Search for the cell housing the specified text and yield its [X, Y] center coordinate. 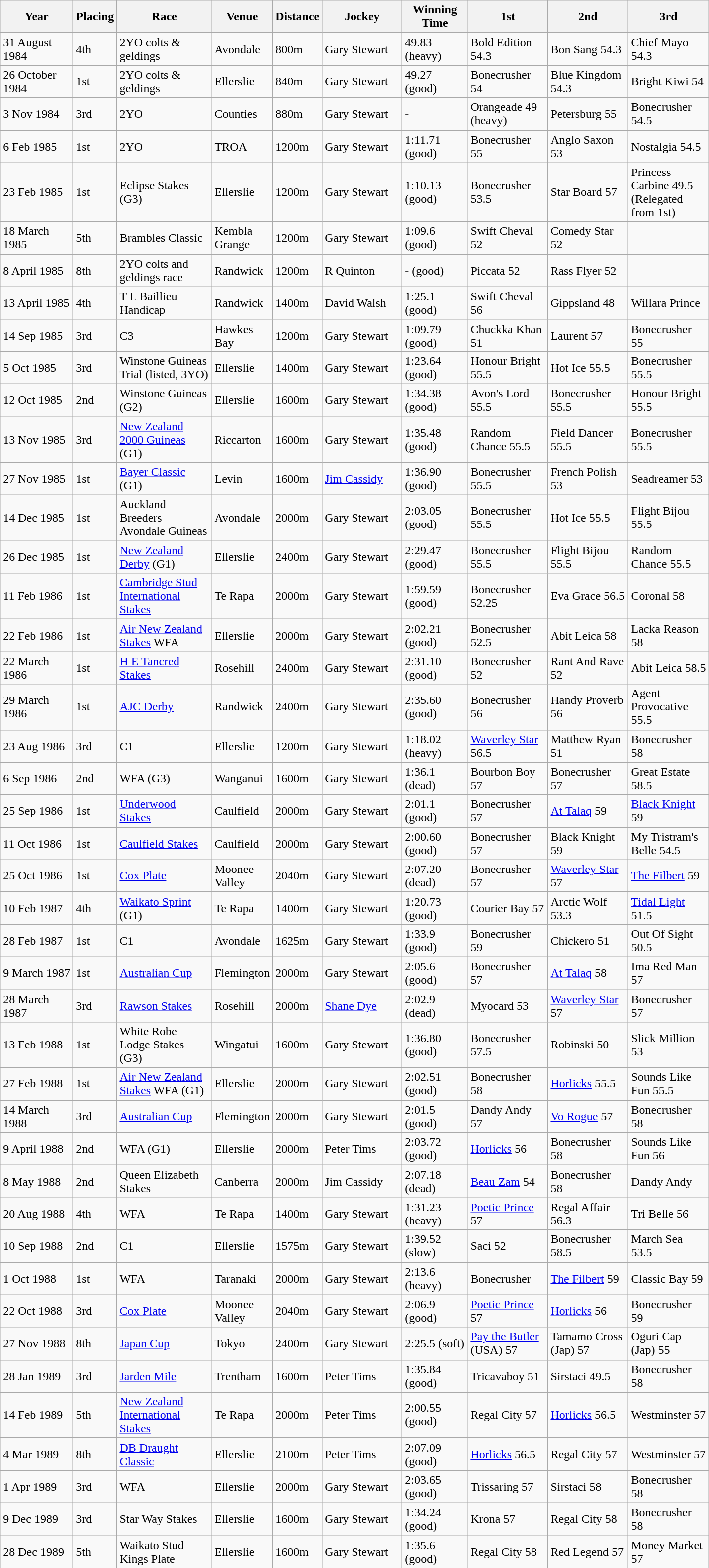
Oguri Cap (Jap) 55 [668, 1343]
Auckland Breeders Avondale Guineas [165, 518]
Bayer Classic (G1) [165, 479]
31 August 1984 [37, 49]
2:05.6 (good) [435, 973]
Canberra [242, 1182]
Money Market 57 [668, 1552]
Matthew Ryan 51 [588, 746]
Bonecrusher 58.5 [588, 1246]
Placing [95, 17]
2:03.05 (good) [435, 518]
2:25.5 (soft) [435, 1343]
Slick Million 53 [668, 1045]
8 April 1985 [37, 270]
Comedy Star 52 [588, 238]
Winning Time [435, 17]
Bonecrusher 52.5 [508, 635]
Chief Mayo 54.3 [668, 49]
Tricavaboy 51 [508, 1376]
1:35.84 (good) [435, 1376]
3 Nov 1984 [37, 114]
Taranaki [242, 1278]
WFA (G1) [165, 1149]
Jockey [362, 17]
1:31.23 (heavy) [435, 1214]
Orangeade 49 (heavy) [508, 114]
C3 [165, 335]
2:06.9 (good) [435, 1311]
WFA (G3) [165, 779]
1:18.02 (heavy) [435, 746]
Waverley Star 56.5 [508, 746]
2:29.47 (good) [435, 557]
28 Feb 1987 [37, 940]
Sirstaci 49.5 [588, 1376]
Classic Bay 59 [668, 1278]
Coronal 58 [668, 596]
26 Dec 1985 [37, 557]
Agent Provocative 55.5 [668, 707]
14 March 1988 [37, 1117]
Saci 52 [508, 1246]
Caulfield Stakes [165, 844]
1:25.1 (good) [435, 303]
Distance [297, 17]
1:34.38 (good) [435, 400]
23 Feb 1985 [37, 192]
Brambles Classic [165, 238]
2YO colts and geldings race [165, 270]
Bonecrusher 54.5 [668, 114]
2:07.20 (dead) [435, 875]
Tri Belle 56 [668, 1214]
Bonecrusher 57.5 [508, 1045]
Japan Cup [165, 1343]
Bold Edition 54.3 [508, 49]
Petersburg 55 [588, 114]
2:13.6 (heavy) [435, 1278]
Shane Dye [362, 1005]
Winstone Guineas Trial (listed, 3YO) [165, 368]
Rant And Rave 52 [588, 668]
Bonecrusher 52 [508, 668]
5 Oct 1985 [37, 368]
Bonecrusher 56 [508, 707]
Kembla Grange [242, 238]
25 Oct 1986 [37, 875]
Avon's Lord 55.5 [508, 400]
New Zealand 2000 Guineas (G1) [165, 440]
Eva Grace 56.5 [588, 596]
- [435, 114]
Krona 57 [508, 1519]
Red Legend 57 [588, 1552]
22 Feb 1986 [37, 635]
Robinski 50 [588, 1045]
Wingatui [242, 1045]
Riccarton [242, 440]
March Sea 53.5 [668, 1246]
Queen Elizabeth Stakes [165, 1182]
Trentham [242, 1376]
1625m [297, 940]
13 Feb 1988 [37, 1045]
14 Feb 1989 [37, 1415]
Bourbon Boy 57 [508, 779]
Winstone Guineas (G2) [165, 400]
6 Feb 1985 [37, 147]
2:03.72 (good) [435, 1149]
Hawkes Bay [242, 335]
2:35.60 (good) [435, 707]
Bon Sang 54.3 [588, 49]
Bonecrusher 54 [508, 82]
49.27 (good) [435, 82]
Sounds Like Fun 56 [668, 1149]
T L Baillieu Handicap [165, 303]
28 Jan 1989 [37, 1376]
1:09.79 (good) [435, 335]
1:23.64 (good) [435, 368]
Sounds Like Fun 55.5 [668, 1084]
Myocard 53 [508, 1005]
Lacka Reason 58 [668, 635]
11 Feb 1986 [37, 596]
Levin [242, 479]
11 Oct 1986 [37, 844]
1:35.48 (good) [435, 440]
1:34.24 (good) [435, 1519]
- (good) [435, 270]
Nostalgia 54.5 [668, 147]
8 May 1988 [37, 1182]
Venue [242, 17]
2:07.18 (dead) [435, 1182]
29 March 1986 [37, 707]
1:11.71 (good) [435, 147]
1:36.1 (dead) [435, 779]
Willara Prince [668, 303]
Piccata 52 [508, 270]
Seadreamer 53 [668, 479]
2:03.65 (good) [435, 1487]
Abit Leica 58.5 [668, 668]
Vo Rogue 57 [588, 1117]
Bonecrusher 53.5 [508, 192]
2:01.1 (good) [435, 811]
1:59.59 (good) [435, 596]
18 March 1985 [37, 238]
14 Sep 1985 [37, 335]
Pay the Butler (USA) 57 [508, 1343]
Bright Kiwi 54 [668, 82]
Star Way Stakes [165, 1519]
Arctic Wolf 53.3 [588, 908]
Dandy Andy 57 [508, 1117]
Abit Leica 58 [588, 635]
27 Feb 1988 [37, 1084]
27 Nov 1985 [37, 479]
Swift Cheval 56 [508, 303]
White Robe Lodge Stakes (G3) [165, 1045]
840m [297, 82]
Waikato Sprint (G1) [165, 908]
1:35.6 (good) [435, 1552]
New Zealand Derby (G1) [165, 557]
At Talaq 59 [588, 811]
1:09.6 (good) [435, 238]
2:00.60 (good) [435, 844]
Great Estate 58.5 [668, 779]
Air New Zealand Stakes WFA [165, 635]
2:02.51 (good) [435, 1084]
20 Aug 1988 [37, 1214]
Anglo Saxon 53 [588, 147]
26 October 1984 [37, 82]
Tokyo [242, 1343]
27 Nov 1988 [37, 1343]
My Tristram's Belle 54.5 [668, 844]
13 Nov 1985 [37, 440]
Regal Affair 56.3 [588, 1214]
28 Dec 1989 [37, 1552]
Bonecrusher 52.25 [508, 596]
1 Apr 1989 [37, 1487]
Bonecrusher [508, 1278]
9 Dec 1989 [37, 1519]
Handy Proverb 56 [588, 707]
Chickero 51 [588, 940]
1 Oct 1988 [37, 1278]
Swift Cheval 52 [508, 238]
25 Sep 1986 [37, 811]
Horlicks 55.5 [588, 1084]
2:01.5 (good) [435, 1117]
2:02.9 (dead) [435, 1005]
Out Of Sight 50.5 [668, 940]
Blue Kingdom 54.3 [588, 82]
Rawson Stakes [165, 1005]
DB Draught Classic [165, 1454]
22 Oct 1988 [37, 1311]
Beau Zam 54 [508, 1182]
9 March 1987 [37, 973]
1:33.9 (good) [435, 940]
Star Board 57 [588, 192]
Underwood Stakes [165, 811]
49.83 (heavy) [435, 49]
Ima Red Man 57 [668, 973]
1575m [297, 1246]
1:20.73 (good) [435, 908]
1:10.13 (good) [435, 192]
AJC Derby [165, 707]
Wanganui [242, 779]
TROA [242, 147]
French Polish 53 [588, 479]
13 April 1985 [37, 303]
Cambridge Stud International Stakes [165, 596]
9 April 1988 [37, 1149]
2:00.55 (good) [435, 1415]
880m [297, 114]
22 March 1986 [37, 668]
Tamamo Cross (Jap) 57 [588, 1343]
12 Oct 1985 [37, 400]
1:39.52 (slow) [435, 1246]
New Zealand International Stakes [165, 1415]
2100m [297, 1454]
Princess Carbine 49.5 (Relegated from 1st) [668, 192]
H E Tancred Stakes [165, 668]
Gippsland 48 [588, 303]
1:36.80 (good) [435, 1045]
Tidal Light 51.5 [668, 908]
28 March 1987 [37, 1005]
Eclipse Stakes (G3) [165, 192]
23 Aug 1986 [37, 746]
2:02.21 (good) [435, 635]
Race [165, 17]
6 Sep 1986 [37, 779]
14 Dec 1985 [37, 518]
Air New Zealand Stakes WFA (G1) [165, 1084]
Dandy Andy [668, 1182]
David Walsh [362, 303]
Trissaring 57 [508, 1487]
10 Sep 1988 [37, 1246]
Sirstaci 58 [588, 1487]
Counties [242, 114]
Field Dancer 55.5 [588, 440]
Rass Flyer 52 [588, 270]
Courier Bay 57 [508, 908]
800m [297, 49]
1:36.90 (good) [435, 479]
R Quinton [362, 270]
Chuckka Khan 51 [508, 335]
2:31.10 (good) [435, 668]
2:07.09 (good) [435, 1454]
10 Feb 1987 [37, 908]
At Talaq 58 [588, 973]
Jarden Mile [165, 1376]
4 Mar 1989 [37, 1454]
Laurent 57 [588, 335]
Waikato Stud Kings Plate [165, 1552]
Year [37, 17]
